Search for the cell housing the specified text and yield its (X, Y) center coordinate. 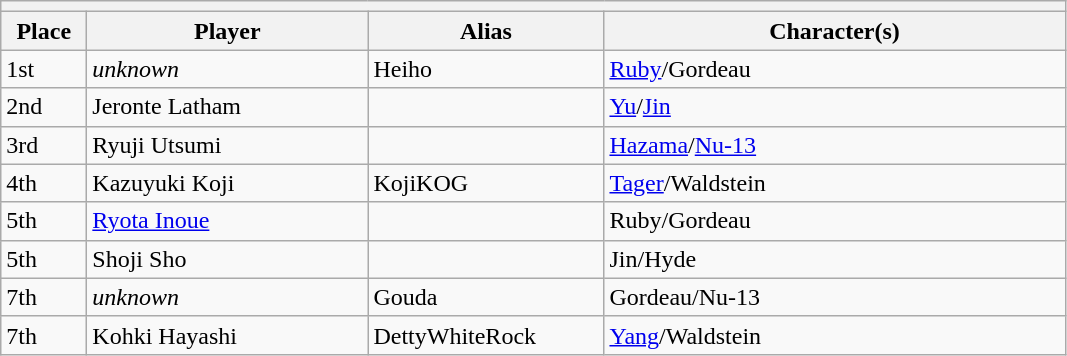
Kazuyuki Koji (228, 183)
2nd (44, 107)
3rd (44, 145)
4th (44, 183)
DettyWhiteRock (486, 335)
KojiKOG (486, 183)
Gouda (486, 297)
Jin/Hyde (834, 259)
Shoji Sho (228, 259)
Yu/Jin (834, 107)
Heiho (486, 69)
Kohki Hayashi (228, 335)
Jeronte Latham (228, 107)
Player (228, 31)
1st (44, 69)
Ryuji Utsumi (228, 145)
Tager/Waldstein (834, 183)
Ryota Inoue (228, 221)
Alias (486, 31)
Hazama/Nu-13 (834, 145)
Character(s) (834, 31)
Yang/Waldstein (834, 335)
Place (44, 31)
Gordeau/Nu-13 (834, 297)
